From the cell containing the given text, extract its center point as (x, y) coordinate. 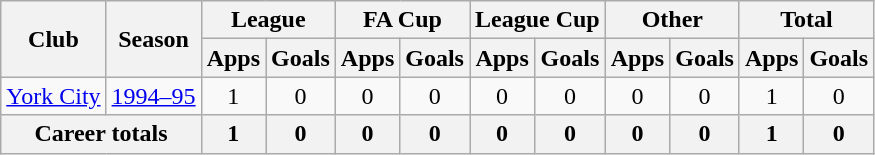
Other (672, 20)
Season (154, 39)
Career totals (101, 134)
League Cup (538, 20)
York City (54, 96)
Total (806, 20)
Club (54, 39)
1994–95 (154, 96)
League (268, 20)
FA Cup (402, 20)
